From the cell containing the given text, extract its center point as (X, Y) coordinate. 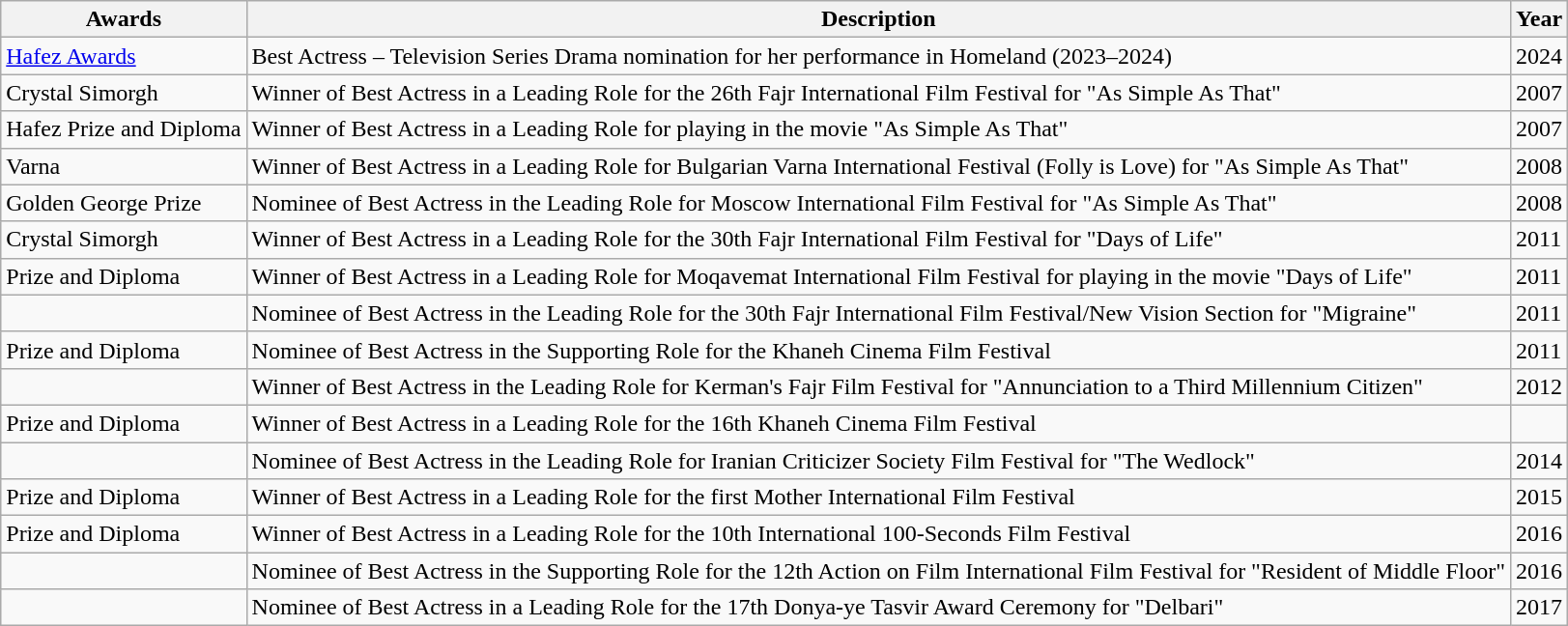
2012 (1540, 386)
Year (1540, 19)
Description (879, 19)
Nominee of Best Actress in the Leading Role for Moscow International Film Festival for "As Simple As That" (879, 203)
Nominee of Best Actress in the Supporting Role for the Khaneh Cinema Film Festival (879, 350)
2015 (1540, 498)
Nominee of Best Actress in a Leading Role for the 17th Donya-ye Tasvir Award Ceremony for "Delbari" (879, 608)
Winner of Best Actress in the Leading Role for Kerman's Fajr Film Festival for "Annunciation to a Third Millennium Citizen" (879, 386)
2024 (1540, 56)
Hafez Prize and Diploma (124, 129)
Winner of Best Actress in a Leading Role for Bulgarian Varna International Festival (Folly is Love) for "As Simple As That" (879, 166)
2014 (1540, 461)
Winner of Best Actress in a Leading Role for playing in the movie "As Simple As That" (879, 129)
Hafez Awards (124, 56)
Winner of Best Actress in a Leading Role for the 30th Fajr International Film Festival for "Days of Life" (879, 240)
Winner of Best Actress in a Leading Role for Moqavemat International Film Festival for playing in the movie "Days of Life" (879, 276)
Winner of Best Actress in a Leading Role for the first Mother International Film Festival (879, 498)
Varna (124, 166)
Nominee of Best Actress in the Leading Role for the 30th Fajr International Film Festival/New Vision Section for "Migraine" (879, 313)
Nominee of Best Actress in the Supporting Role for the 12th Action on Film International Film Festival for "Resident of Middle Floor" (879, 571)
Nominee of Best Actress in the Leading Role for Iranian Criticizer Society Film Festival for "The Wedlock" (879, 461)
2017 (1540, 608)
Winner of Best Actress in a Leading Role for the 26th Fajr International Film Festival for "As Simple As That" (879, 93)
Winner of Best Actress in a Leading Role for the 16th Khaneh Cinema Film Festival (879, 423)
Best Actress – Television Series Drama nomination for her performance in Homeland (2023–2024) (879, 56)
Winner of Best Actress in a Leading Role for the 10th International 100-Seconds Film Festival (879, 534)
Golden George Prize (124, 203)
Awards (124, 19)
